Pinpoint the cell where the given text exists, returning its (x, y) midpoint coordinate. 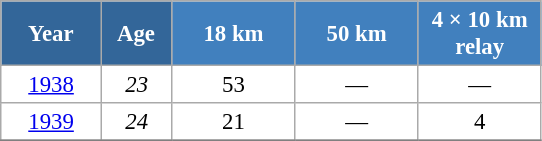
21 (234, 122)
18 km (234, 34)
24 (136, 122)
Year (52, 34)
53 (234, 85)
Age (136, 34)
50 km (356, 34)
4 × 10 km relay (480, 34)
4 (480, 122)
1938 (52, 85)
23 (136, 85)
1939 (52, 122)
